From the cell containing the given text, extract its center point as [x, y] coordinate. 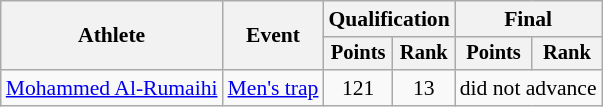
Event [274, 36]
did not advance [528, 88]
Qualification [388, 19]
Final [528, 19]
13 [424, 88]
Mohammed Al-Rumaihi [112, 88]
Men's trap [274, 88]
Athlete [112, 36]
121 [358, 88]
